Return the (X, Y) coordinate for the center point of the cell that contains the specified text.  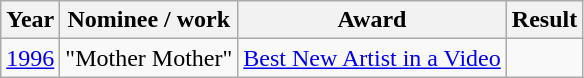
Best New Artist in a Video (372, 58)
Year (30, 20)
Result (544, 20)
1996 (30, 58)
"Mother Mother" (149, 58)
Award (372, 20)
Nominee / work (149, 20)
